Pinpoint the cell where the given text exists, returning its (X, Y) midpoint coordinate. 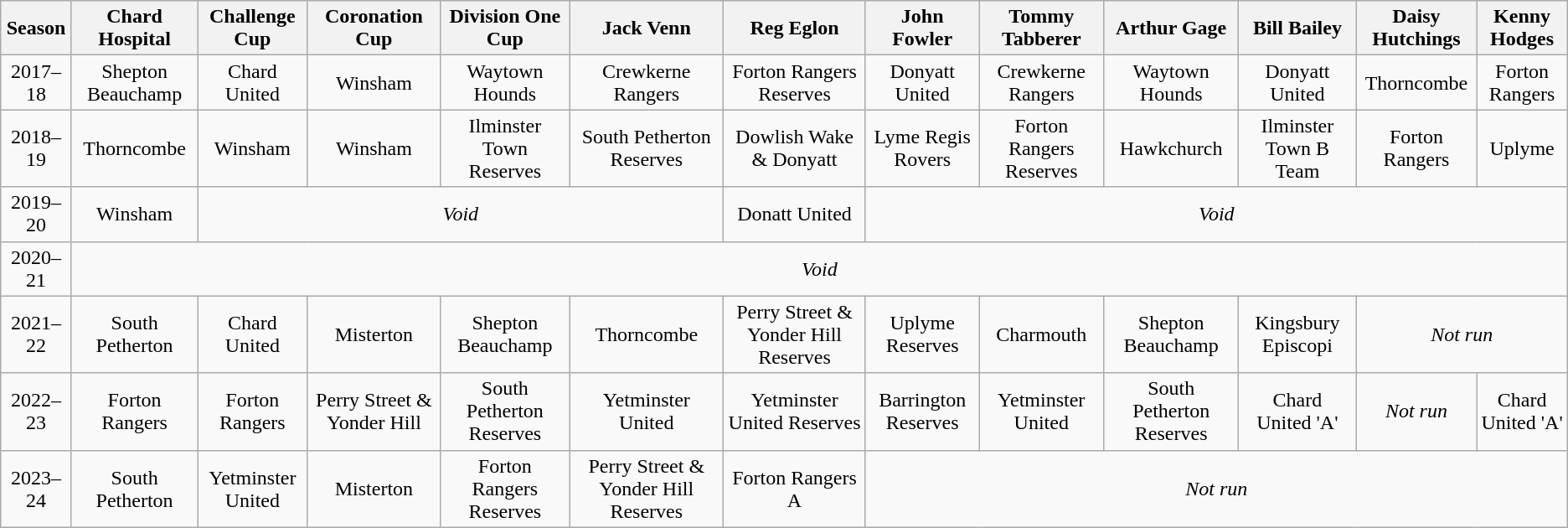
Uplyme (1522, 148)
Uplyme Reserves (922, 334)
John Fowler (922, 28)
Ilminster Town Reserves (505, 148)
Hawkchurch (1171, 148)
Tommy Tabberer (1042, 28)
Barrington Reserves (922, 412)
2017–18 (37, 82)
Charmouth (1042, 334)
Coronation Cup (374, 28)
Dowlish Wake & Donyatt (795, 148)
2018–19 (37, 148)
Kingsbury Episcopi (1297, 334)
Perry Street & Yonder Hill (374, 412)
2022–23 (37, 412)
2019–20 (37, 215)
2021–22 (37, 334)
Kenny Hodges (1522, 28)
Daisy Hutchings (1416, 28)
2020–21 (37, 268)
Season (37, 28)
Ilminster Town B Team (1297, 148)
Donatt United (795, 215)
Reg Eglon (795, 28)
Arthur Gage (1171, 28)
Chard Hospital (134, 28)
Challenge Cup (253, 28)
Division One Cup (505, 28)
Jack Venn (647, 28)
Forton Rangers A (795, 489)
Bill Bailey (1297, 28)
Yetminster United Reserves (795, 412)
2023–24 (37, 489)
Lyme Regis Rovers (922, 148)
